Determine the (x, y) coordinate at the center of the cell enclosing the given text.  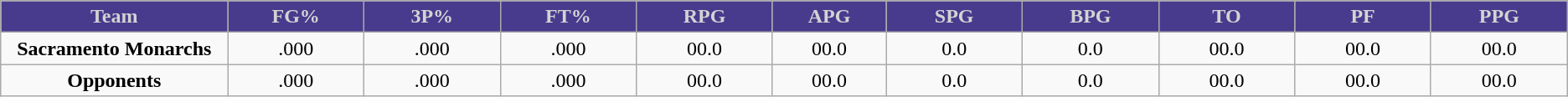
Sacramento Monarchs (114, 48)
PPG (1499, 17)
APG (829, 17)
FT% (568, 17)
Opponents (114, 80)
3P% (432, 17)
PF (1364, 17)
TO (1226, 17)
FG% (297, 17)
Team (114, 17)
BPG (1091, 17)
SPG (955, 17)
RPG (705, 17)
